Capture the cell that displays the provided text and extract its (x, y) central coordinate. 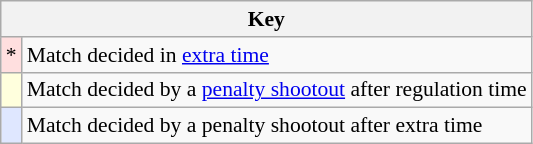
Key (266, 19)
Match decided by a penalty shootout after extra time (277, 126)
* (12, 55)
Match decided by a penalty shootout after regulation time (277, 90)
Match decided in extra time (277, 55)
